Extract the (x, y) coordinate from the center of the cell holding the provided text.  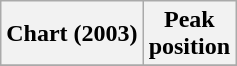
Peakposition (189, 34)
Chart (2003) (72, 34)
